Capture the cell that displays the provided text and extract its (x, y) central coordinate. 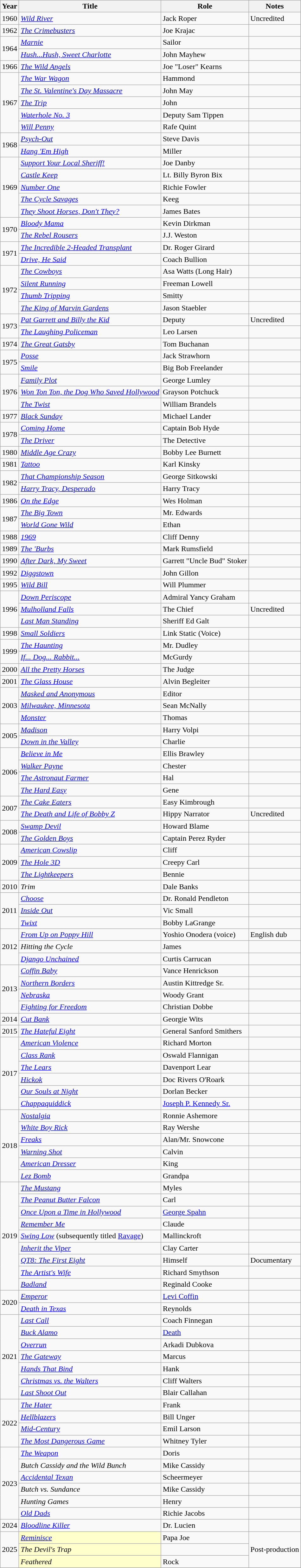
Pat Garrett and Billy the Kid (90, 320)
Fighting for Freedom (90, 1007)
Sailor (205, 42)
George Lumley (205, 380)
Hellblazers (90, 1417)
The Cowboys (90, 271)
Choose (90, 898)
Steve Davis (205, 139)
1962 (10, 30)
Ellis Brawley (205, 754)
Karl Kinsky (205, 464)
1960 (10, 18)
The Judge (205, 669)
Davenport Lear (205, 1067)
Hal (205, 778)
Joe Krajac (205, 30)
Butch vs. Sundance (90, 1489)
Link Static (Voice) (205, 633)
2011 (10, 910)
General Sanford Smithers (205, 1031)
The Twist (90, 404)
1986 (10, 500)
Monster (90, 717)
Mulholland Falls (90, 609)
Hush...Hush, Sweet Charlotte (90, 54)
Smile (90, 368)
The Most Dangerous Game (90, 1441)
The Cycle Savages (90, 199)
The Artist's Wife (90, 1272)
Vic Small (205, 910)
1975 (10, 362)
1981 (10, 464)
John May (205, 91)
The Rebel Rousers (90, 235)
Lez Bomb (90, 1176)
The Driver (90, 440)
Richard Morton (205, 1043)
Leo Larsen (205, 332)
The Glass House (90, 681)
Cliff Walters (205, 1381)
Rock (205, 1562)
Admiral Yancy Graham (205, 597)
Hang 'Em High (90, 151)
2025 (10, 1550)
Jason Staebler (205, 308)
Joseph P. Kennedy Sr. (205, 1103)
The 'Burbs (90, 549)
2017 (10, 1073)
Bloody Mama (90, 223)
1987 (10, 519)
Rafe Quint (205, 127)
Curtis Carrucan (205, 959)
Big Bob Freelander (205, 368)
Cliff (205, 850)
Dr. Lucien (205, 1526)
Castle Keep (90, 175)
Hitting the Cycle (90, 947)
All the Pretty Horses (90, 669)
From Up on Poppy Hill (90, 935)
1995 (10, 585)
Tattoo (90, 464)
2010 (10, 886)
Keeg (205, 199)
Lt. Billy Byron Bix (205, 175)
Joe "Loser" Kearns (205, 67)
1964 (10, 48)
Richie Jacobs (205, 1514)
Woody Grant (205, 995)
Support Your Local Sheriff! (90, 163)
The St. Valentine's Day Massacre (90, 91)
2018 (10, 1145)
Reginald Cooke (205, 1284)
2001 (10, 681)
1999 (10, 651)
The Great Gatsby (90, 344)
Jack Roper (205, 18)
1970 (10, 229)
Coach Finnegan (205, 1321)
Post-production (275, 1550)
Overrun (90, 1345)
Bloodline Killer (90, 1526)
Dale Banks (205, 886)
Yoshio Onodera (voice) (205, 935)
Bobby LaGrange (205, 923)
George Spahn (205, 1212)
Richard Smythson (205, 1272)
1976 (10, 392)
Mid-Century (90, 1429)
Vance Henrickson (205, 971)
1972 (10, 290)
The Big Town (90, 513)
2015 (10, 1031)
Arkadi Dubkova (205, 1345)
Miller (205, 151)
Will Plummer (205, 585)
Sheriff Ed Galt (205, 621)
Frank (205, 1405)
Ronnie Ashemore (205, 1115)
Creepy Carl (205, 862)
Nebraska (90, 995)
Death in Texas (90, 1309)
That Championship Season (90, 476)
White Boy Rick (90, 1128)
The Lears (90, 1067)
Oswald Flannigan (205, 1055)
Small Soldiers (90, 633)
Richie Fowler (205, 187)
Wild Bill (90, 585)
Nostalgia (90, 1115)
Trim (90, 886)
On the Edge (90, 500)
Georgie Wits (205, 1019)
Mr. Dudley (205, 645)
Thomas (205, 717)
1992 (10, 573)
Dorlan Becker (205, 1091)
The Hater (90, 1405)
Django Unchained (90, 959)
Grayson Potchuck (205, 392)
Accidental Texan (90, 1477)
2008 (10, 832)
Hank (205, 1369)
Deputy (205, 320)
Doris (205, 1453)
Calvin (205, 1152)
Down in the Valley (90, 742)
Death (205, 1333)
Harry Tracy (205, 488)
1980 (10, 452)
Believe in Me (90, 754)
The Hateful Eight (90, 1031)
Drive, He Said (90, 259)
Hammond (205, 79)
Posse (90, 356)
Marnie (90, 42)
Howard Blame (205, 826)
Warning Shot (90, 1152)
Last Call (90, 1321)
Mr. Edwards (205, 513)
1982 (10, 482)
Joe Danby (205, 163)
2020 (10, 1302)
Garrett "Uncle Bud" Stoker (205, 561)
The Peanut Butter Falcon (90, 1200)
The Trip (90, 103)
Himself (205, 1260)
Dr. Ronald Pendleton (205, 898)
Captain Bob Hyde (205, 428)
2014 (10, 1019)
Swing Low (subsequently titled Ravage) (90, 1236)
The Astronaut Farmer (90, 778)
Freaks (90, 1140)
Reynolds (205, 1309)
John (205, 103)
Whitney Tyler (205, 1441)
Cliff Denny (205, 537)
After Dark, My Sweet (90, 561)
Tom Buchanan (205, 344)
They Shoot Horses, Don't They? (90, 211)
Scheermeyer (205, 1477)
The Death and Life of Bobby Z (90, 814)
William Brandels (205, 404)
The Devil's Trap (90, 1550)
King (205, 1164)
Bill Unger (205, 1417)
Hippy Narrator (205, 814)
Christian Dobbe (205, 1007)
2021 (10, 1357)
The Cake Eaters (90, 802)
1974 (10, 344)
2023 (10, 1483)
Bennie (205, 874)
2022 (10, 1423)
Cut Bank (90, 1019)
Madison (90, 730)
The Crimebusters (90, 30)
Mallinckroft (205, 1236)
2005 (10, 736)
1990 (10, 561)
Grandpa (205, 1176)
World Gone Wild (90, 525)
Papa Joe (205, 1538)
Northern Borders (90, 983)
The Mustang (90, 1188)
1973 (10, 326)
Deputy Sam Tippen (205, 115)
The Golden Boys (90, 838)
Harry Tracy, Desperado (90, 488)
Kevin Dirkman (205, 223)
Walker Payne (90, 766)
Wes Holman (205, 500)
If... Dog... Rabbit... (90, 657)
Christmas vs. the Walters (90, 1381)
1998 (10, 633)
Captain Perez Ryder (205, 838)
Documentary (275, 1260)
Last Shoot Out (90, 1393)
Coming Home (90, 428)
Silent Running (90, 284)
Our Souls at Night (90, 1091)
Marcus (205, 1357)
George Sitkowski (205, 476)
Freeman Lowell (205, 284)
Sean McNally (205, 705)
Will Penny (90, 127)
J.J. Weston (205, 235)
Inside Out (90, 910)
Dr. Roger Girard (205, 247)
Coffin Baby (90, 971)
Alan/Mr. Snowcone (205, 1140)
Butch Cassidy and the Wild Bunch (90, 1465)
Charlie (205, 742)
Bobby Lee Burnett (205, 452)
Emil Larson (205, 1429)
2013 (10, 989)
Reminisce (90, 1538)
Badland (90, 1284)
Number One (90, 187)
1968 (10, 145)
Wild River (90, 18)
Ethan (205, 525)
The Hard Easy (90, 790)
Easy Kimbrough (205, 802)
Thumb Tripping (90, 296)
2007 (10, 808)
Middle Age Crazy (90, 452)
Won Ton Ton, the Dog Who Saved Hollywood (90, 392)
2009 (10, 862)
John Mayhew (205, 54)
The War Wagon (90, 79)
Remember Me (90, 1224)
James Bates (205, 211)
QT8: The First Eight (90, 1260)
Austin Kittredge Sr. (205, 983)
John Gillon (205, 573)
Editor (205, 693)
1977 (10, 416)
Last Man Standing (90, 621)
Title (90, 6)
The Laughing Policeman (90, 332)
American Dresser (90, 1164)
Ray Wershe (205, 1128)
Role (205, 6)
Hickok (90, 1079)
American Violence (90, 1043)
2000 (10, 669)
2006 (10, 772)
1978 (10, 434)
Blair Callahan (205, 1393)
The Wild Angels (90, 67)
Waterhole No. 3 (90, 115)
Coach Bullion (205, 259)
1966 (10, 67)
Inherit the Viper (90, 1248)
Asa Watts (Long Hair) (205, 271)
The Lightkeepers (90, 874)
Alvin Begleiter (205, 681)
The Weapon (90, 1453)
The Hole 3D (90, 862)
Emperor (90, 1296)
Masked and Anonymous (90, 693)
Psych-Out (90, 139)
1988 (10, 537)
Notes (275, 6)
Harry Volpi (205, 730)
Hunting Games (90, 1501)
Levi Coffin (205, 1296)
Carl (205, 1200)
Henry (205, 1501)
2019 (10, 1236)
1971 (10, 253)
2024 (10, 1526)
2003 (10, 705)
2012 (10, 947)
Clay Carter (205, 1248)
Family Plot (90, 380)
James (205, 947)
The Incredible 2-Headed Transplant (90, 247)
1989 (10, 549)
Michael Lander (205, 416)
The Chief (205, 609)
McGurdy (205, 657)
Claude (205, 1224)
Chappaquiddick (90, 1103)
Chester (205, 766)
English dub (275, 935)
Jack Strawhorn (205, 356)
American Cowslip (90, 850)
Buck Alamo (90, 1333)
Twixt (90, 923)
Year (10, 6)
The Detective (205, 440)
Hands That Bind (90, 1369)
1996 (10, 609)
Mark Rumsfield (205, 549)
Myles (205, 1188)
Old Dads (90, 1514)
Once Upon a Time in Hollywood (90, 1212)
Swamp Devil (90, 826)
Black Sunday (90, 416)
Smitty (205, 296)
Feathered (90, 1562)
Doc Rivers O'Roark (205, 1079)
The Haunting (90, 645)
Gene (205, 790)
Milwaukee, Minnesota (90, 705)
The Gateway (90, 1357)
Down Periscope (90, 597)
Class Rank (90, 1055)
The King of Marvin Gardens (90, 308)
Diggstown (90, 573)
1967 (10, 103)
